Determine the [x, y] coordinate at the center of the cell enclosing the given text.  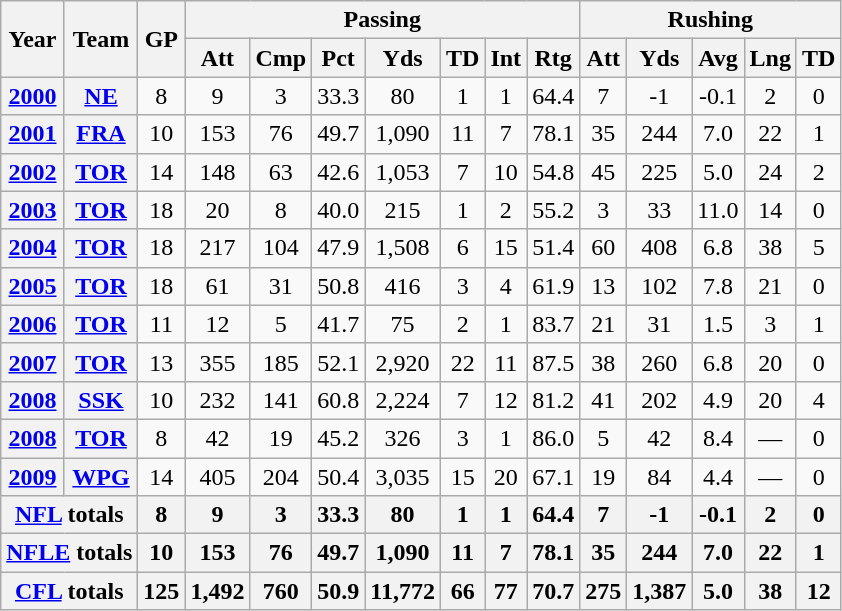
1,508 [403, 248]
2006 [32, 324]
66 [462, 591]
7.8 [718, 286]
260 [660, 362]
275 [604, 591]
61.9 [554, 286]
45 [604, 172]
125 [162, 591]
51.4 [554, 248]
Rtg [554, 58]
1.5 [718, 324]
1,387 [660, 591]
WPG [101, 477]
75 [403, 324]
77 [506, 591]
11.0 [718, 210]
2003 [32, 210]
63 [281, 172]
215 [403, 210]
2004 [32, 248]
202 [660, 400]
40.0 [338, 210]
225 [660, 172]
60.8 [338, 400]
67.1 [554, 477]
Year [32, 39]
50.8 [338, 286]
61 [218, 286]
148 [218, 172]
185 [281, 362]
416 [403, 286]
33 [660, 210]
2009 [32, 477]
4.4 [718, 477]
SSK [101, 400]
Rushing [710, 20]
50.4 [338, 477]
355 [218, 362]
NFLE totals [70, 553]
11,772 [403, 591]
104 [281, 248]
232 [218, 400]
2005 [32, 286]
408 [660, 248]
CFL totals [70, 591]
2000 [32, 96]
86.0 [554, 438]
60 [604, 248]
Passing [382, 20]
87.5 [554, 362]
760 [281, 591]
Int [506, 58]
1,053 [403, 172]
141 [281, 400]
FRA [101, 134]
204 [281, 477]
55.2 [554, 210]
217 [218, 248]
50.9 [338, 591]
52.1 [338, 362]
2007 [32, 362]
Lng [770, 58]
54.8 [554, 172]
326 [403, 438]
3,035 [403, 477]
81.2 [554, 400]
42.6 [338, 172]
2,224 [403, 400]
47.9 [338, 248]
GP [162, 39]
2,920 [403, 362]
NFL totals [70, 515]
41 [604, 400]
2002 [32, 172]
Pct [338, 58]
1,492 [218, 591]
Cmp [281, 58]
8.4 [718, 438]
Team [101, 39]
102 [660, 286]
70.7 [554, 591]
NE [101, 96]
45.2 [338, 438]
24 [770, 172]
83.7 [554, 324]
41.7 [338, 324]
Avg [718, 58]
6 [462, 248]
2001 [32, 134]
84 [660, 477]
4.9 [718, 400]
405 [218, 477]
